Pinpoint the cell where the given text exists, returning its (x, y) midpoint coordinate. 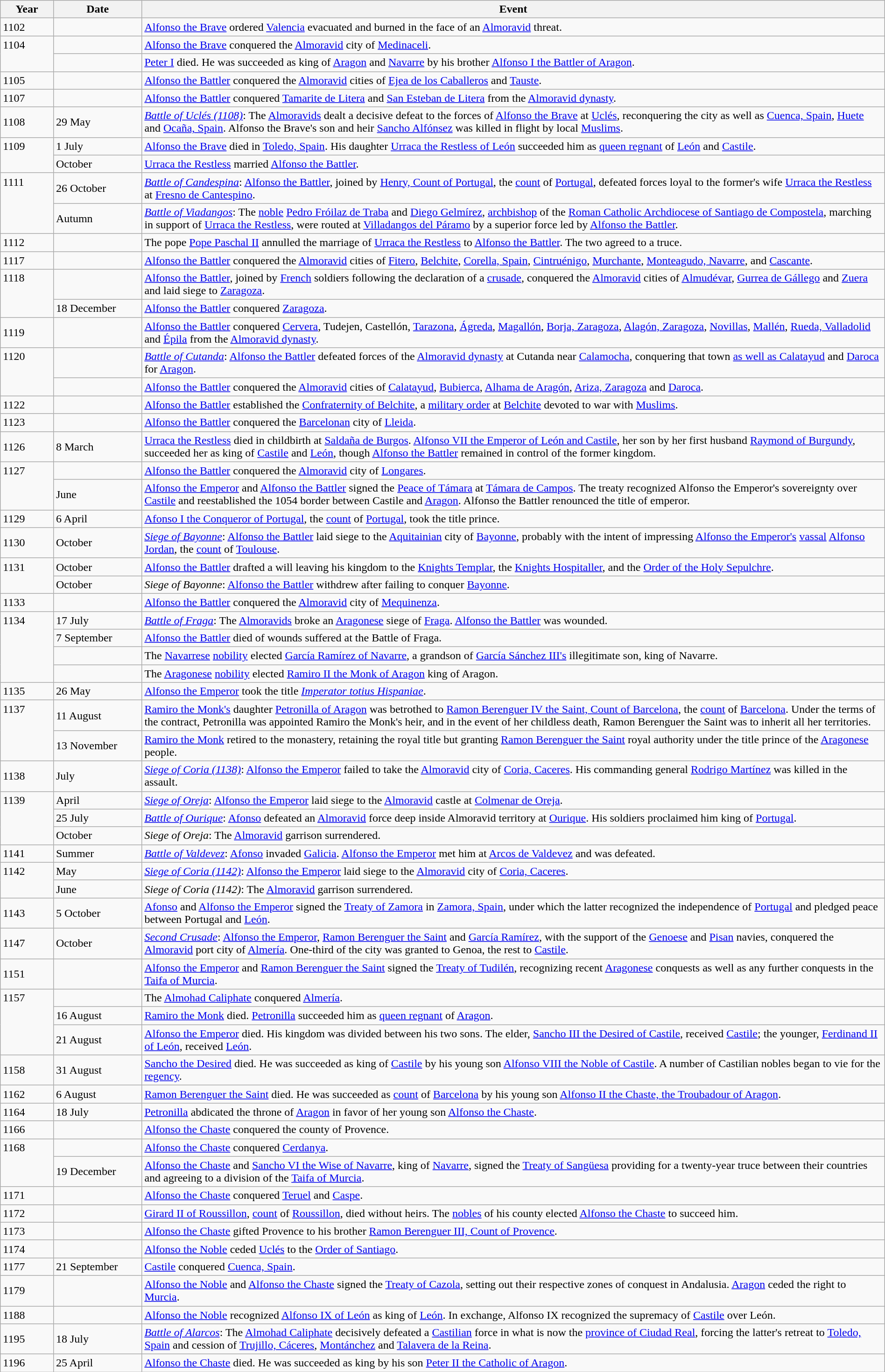
1168 (27, 1162)
Girard II of Roussillon, count of Roussillon, died without heirs. The nobles of his county elected Alfonso the Chaste to succeed him. (513, 1213)
1162 (27, 1094)
Alfonso the Battler drafted a will leaving his kingdom to the Knights Templar, the Knights Hospitaller, and the Order of the Holy Sepulchre. (513, 567)
1123 (27, 422)
1108 (27, 122)
1131 (27, 576)
The Navarrese nobility elected García Ramírez of Navarre, a grandson of García Sánchez III's illegitimate son, king of Navarre. (513, 656)
18 December (97, 309)
Autumn (97, 218)
Alfonso the Battler conquered the Almoravid cities of Calatayud, Bubierca, Alhama de Aragón, Ariza, Zaragoza and Daroca. (513, 387)
Alfonso the Battler conquered the Almoravid city of Mequinenza. (513, 602)
13 November (97, 746)
25 April (97, 1363)
1102 (27, 27)
Peter I died. He was succeeded as king of Aragon and Navarre by his brother Alfonso I the Battler of Aragon. (513, 63)
Urraca the Restless married Alfonso the Battler. (513, 164)
1164 (27, 1112)
Alfonso the Battler established the Confraternity of Belchite, a military order at Belchite devoted to war with Muslims. (513, 405)
1138 (27, 776)
The Almohad Caliphate conquered Almería. (513, 998)
Alfonso the Brave ordered Valencia evacuated and burned in the face of an Almoravid threat. (513, 27)
1171 (27, 1196)
April (97, 800)
1117 (27, 260)
1177 (27, 1266)
5 October (97, 913)
Alfonso the Battler conquered Tamarite de Litera and San Esteban de Litera from the Almoravid dynasty. (513, 98)
1118 (27, 293)
Battle of Valdevez: Afonso invaded Galicia. Alfonso the Emperor met him at Arcos de Valdevez and was defeated. (513, 853)
Year (27, 9)
Afonso I the Conqueror of Portugal, the count of Portugal, took the title prince. (513, 519)
Alfonso the Battler conquered Zaragoza. (513, 309)
29 May (97, 122)
Alfonso the Brave died in Toledo, Spain. His daughter Urraca the Restless of León succeeded him as queen regnant of León and Castile. (513, 146)
1147 (27, 943)
1141 (27, 853)
17 July (97, 620)
1107 (27, 98)
7 September (97, 638)
The Aragonese nobility elected Ramiro II the Monk of Aragon king of Aragon. (513, 674)
26 May (97, 691)
Alfonso the Emperor took the title Imperator totius Hispaniae. (513, 691)
Siege of Oreja: Alfonso the Emperor laid siege to the Almoravid castle at Colmenar de Oreja. (513, 800)
Alfonso the Battler conquered the Almoravid cities of Ejea de los Caballeros and Tauste. (513, 80)
Siege of Coria (1142): The Almoravid garrison surrendered. (513, 889)
16 August (97, 1016)
Alfonso the Battler conquered the Almoravid city of Longares. (513, 471)
1 July (97, 146)
1122 (27, 405)
Alfonso the Chaste conquered Teruel and Caspe. (513, 1196)
Alfonso the Noble recognized Alfonso IX of León as king of León. In exchange, Alfonso IX recognized the supremacy of Castile over León. (513, 1315)
Ramon Berenguer the Saint died. He was succeeded as count of Barcelona by his young son Alfonso II the Chaste, the Troubadour of Aragon. (513, 1094)
1172 (27, 1213)
31 August (97, 1070)
Date (97, 9)
1158 (27, 1070)
Siege of Coria (1142): Alfonso the Emperor laid siege to the Almoravid city of Coria, Caceres. (513, 871)
Ramiro the Monk died. Petronilla succeeded him as queen regnant of Aragon. (513, 1016)
1127 (27, 485)
Event (513, 9)
1137 (27, 731)
Alfonso the Battler conquered the Almoravid cities of Fitero, Belchite, Corella, Spain, Cintruénigo, Murchante, Monteagudo, Navarre, and Cascante. (513, 260)
May (97, 871)
Battle of Ourique: Afonso defeated an Almoravid force deep inside Almoravid territory at Ourique. His soldiers proclaimed him king of Portugal. (513, 818)
21 August (97, 1040)
1134 (27, 647)
1196 (27, 1363)
Alfonso the Battler died of wounds suffered at the Battle of Fraga. (513, 638)
1111 (27, 203)
Siege of Bayonne: Alfonso the Battler withdrew after failing to conquer Bayonne. (513, 584)
1129 (27, 519)
Alfonso the Chaste gifted Provence to his brother Ramon Berenguer III, Count of Provence. (513, 1231)
1188 (27, 1315)
1120 (27, 372)
Alfonso the Battler conquered the Barcelonan city of Lleida. (513, 422)
1179 (27, 1290)
1173 (27, 1231)
1195 (27, 1339)
Castile conquered Cuenca, Spain. (513, 1266)
Battle of Fraga: The Almoravids broke an Aragonese siege of Fraga. Alfonso the Battler was wounded. (513, 620)
1157 (27, 1022)
8 March (97, 446)
1105 (27, 80)
1142 (27, 880)
1126 (27, 446)
1151 (27, 974)
1130 (27, 542)
Summer (97, 853)
1109 (27, 155)
Alfonso the Chaste died. He was succeeded as king by his son Peter II the Catholic of Aragon. (513, 1363)
Alfonso the Chaste conquered Cerdanya. (513, 1147)
1166 (27, 1130)
1133 (27, 602)
6 April (97, 519)
Siege of Oreja: The Almoravid garrison surrendered. (513, 836)
The pope Pope Paschal II annulled the marriage of Urraca the Restless to Alfonso the Battler. The two agreed to a truce. (513, 242)
25 July (97, 818)
1143 (27, 913)
Alfonso the Chaste conquered the county of Provence. (513, 1130)
1104 (27, 54)
1112 (27, 242)
1119 (27, 332)
Alfonso the Noble ceded Uclés to the Order of Santiago. (513, 1249)
1135 (27, 691)
26 October (97, 188)
July (97, 776)
19 December (97, 1172)
1174 (27, 1249)
1139 (27, 818)
6 August (97, 1094)
Alfonso the Brave conquered the Almoravid city of Medinaceli. (513, 45)
11 August (97, 715)
21 September (97, 1266)
Petronilla abdicated the throne of Aragon in favor of her young son Alfonso the Chaste. (513, 1112)
